From the cell containing the given text, extract its center point as [x, y] coordinate. 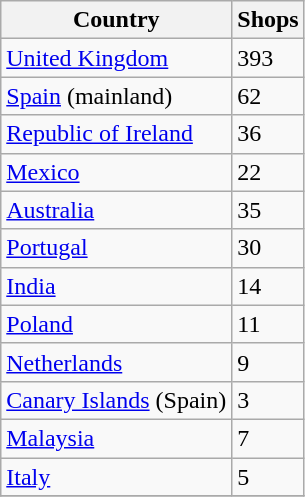
3 [268, 400]
Country [116, 20]
Republic of Ireland [116, 134]
Mexico [116, 172]
Australia [116, 210]
30 [268, 248]
United Kingdom [116, 58]
5 [268, 477]
9 [268, 362]
22 [268, 172]
Canary Islands (Spain) [116, 400]
Malaysia [116, 438]
Portugal [116, 248]
393 [268, 58]
Netherlands [116, 362]
35 [268, 210]
Shops [268, 20]
11 [268, 324]
Poland [116, 324]
India [116, 286]
Italy [116, 477]
36 [268, 134]
7 [268, 438]
14 [268, 286]
Spain (mainland) [116, 96]
62 [268, 96]
